From the cell containing the given text, extract its center point as (x, y) coordinate. 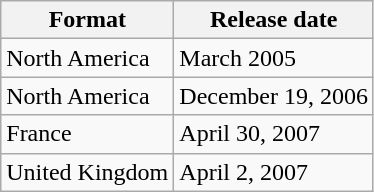
December 19, 2006 (274, 96)
March 2005 (274, 58)
United Kingdom (88, 172)
Release date (274, 20)
April 2, 2007 (274, 172)
France (88, 134)
April 30, 2007 (274, 134)
Format (88, 20)
